Scan for the cell matching the given text and deliver its [x, y] coordinate at center. 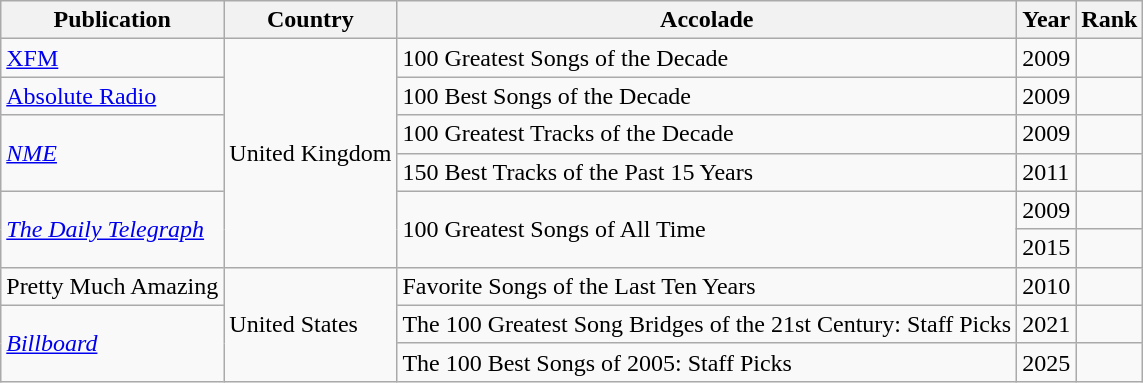
2015 [1046, 248]
100 Greatest Tracks of the Decade [707, 134]
Publication [112, 20]
100 Best Songs of the Decade [707, 96]
100 Greatest Songs of the Decade [707, 58]
2021 [1046, 324]
The Daily Telegraph [112, 229]
2025 [1046, 362]
XFM [112, 58]
2011 [1046, 172]
United States [310, 324]
Favorite Songs of the Last Ten Years [707, 286]
Rank [1110, 20]
Pretty Much Amazing [112, 286]
The 100 Greatest Song Bridges of the 21st Century: Staff Picks [707, 324]
United Kingdom [310, 153]
The 100 Best Songs of 2005: Staff Picks [707, 362]
NME [112, 153]
Year [1046, 20]
100 Greatest Songs of All Time [707, 229]
Absolute Radio [112, 96]
150 Best Tracks of the Past 15 Years [707, 172]
Accolade [707, 20]
Country [310, 20]
Billboard [112, 343]
2010 [1046, 286]
